Extract the (X, Y) coordinate from the center of the cell holding the provided text.  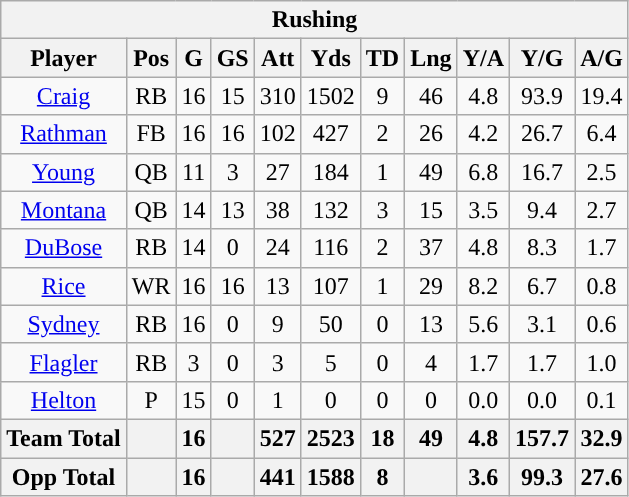
184 (330, 172)
P (151, 400)
Player (64, 58)
527 (278, 438)
3.1 (542, 324)
Flagler (64, 362)
Montana (64, 210)
16.7 (542, 172)
Opp Total (64, 477)
Rice (64, 286)
11 (194, 172)
Helton (64, 400)
1502 (330, 96)
132 (330, 210)
Pos (151, 58)
99.3 (542, 477)
38 (278, 210)
8.3 (542, 248)
3.5 (483, 210)
1.0 (602, 362)
Lng (431, 58)
19.4 (602, 96)
Rathman (64, 134)
3.6 (483, 477)
6.4 (602, 134)
6.7 (542, 286)
157.7 (542, 438)
Att (278, 58)
2.7 (602, 210)
A/G (602, 58)
50 (330, 324)
Team Total (64, 438)
DuBose (64, 248)
1588 (330, 477)
29 (431, 286)
24 (278, 248)
Sydney (64, 324)
5.6 (483, 324)
18 (382, 438)
8 (382, 477)
2523 (330, 438)
6.8 (483, 172)
Craig (64, 96)
TD (382, 58)
27 (278, 172)
0.8 (602, 286)
116 (330, 248)
FB (151, 134)
32.9 (602, 438)
Rushing (315, 20)
93.9 (542, 96)
Young (64, 172)
107 (330, 286)
Y/A (483, 58)
26 (431, 134)
0.1 (602, 400)
441 (278, 477)
4.2 (483, 134)
26.7 (542, 134)
G (194, 58)
4 (431, 362)
37 (431, 248)
0.6 (602, 324)
2.5 (602, 172)
9.4 (542, 210)
5 (330, 362)
GS (232, 58)
102 (278, 134)
46 (431, 96)
8.2 (483, 286)
Yds (330, 58)
27.6 (602, 477)
WR (151, 286)
427 (330, 134)
310 (278, 96)
Y/G (542, 58)
